Scan for the cell matching the given text and deliver its [x, y] coordinate at center. 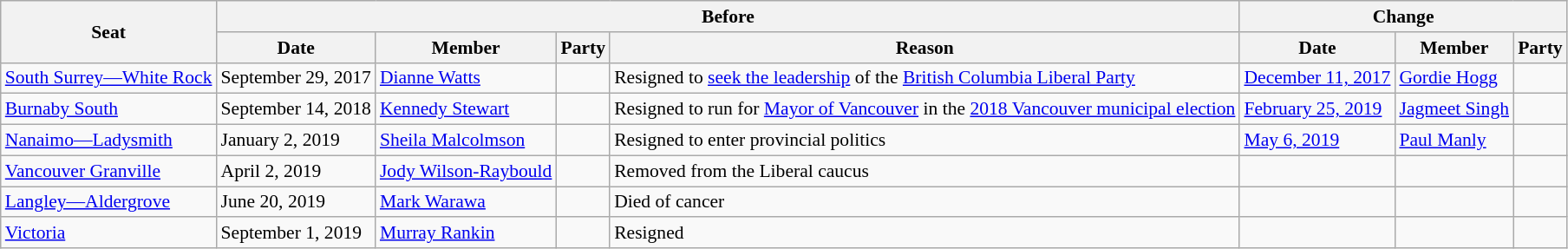
Died of cancer [924, 202]
Seat [109, 31]
June 20, 2019 [295, 202]
Resigned to seek the leadership of the British Columbia Liberal Party [924, 78]
Victoria [109, 233]
Paul Manly [1454, 141]
Resigned to enter provincial politics [924, 141]
Sheila Malcolmson [467, 141]
December 11, 2017 [1316, 78]
February 25, 2019 [1316, 109]
Gordie Hogg [1454, 78]
May 6, 2019 [1316, 141]
Resigned to run for Mayor of Vancouver in the 2018 Vancouver municipal election [924, 109]
Reason [924, 48]
January 2, 2019 [295, 141]
Mark Warawa [467, 202]
September 29, 2017 [295, 78]
Change [1403, 16]
April 2, 2019 [295, 171]
Burnaby South [109, 109]
Kennedy Stewart [467, 109]
Langley—Aldergrove [109, 202]
Nanaimo—Ladysmith [109, 141]
Resigned [924, 233]
Dianne Watts [467, 78]
Removed from the Liberal caucus [924, 171]
September 14, 2018 [295, 109]
Murray Rankin [467, 233]
September 1, 2019 [295, 233]
Jody Wilson-Raybould [467, 171]
Jagmeet Singh [1454, 109]
Vancouver Granville [109, 171]
Before [728, 16]
South Surrey—White Rock [109, 78]
